Find where the given text appears and provide that cell's center as [X, Y] coordinate. 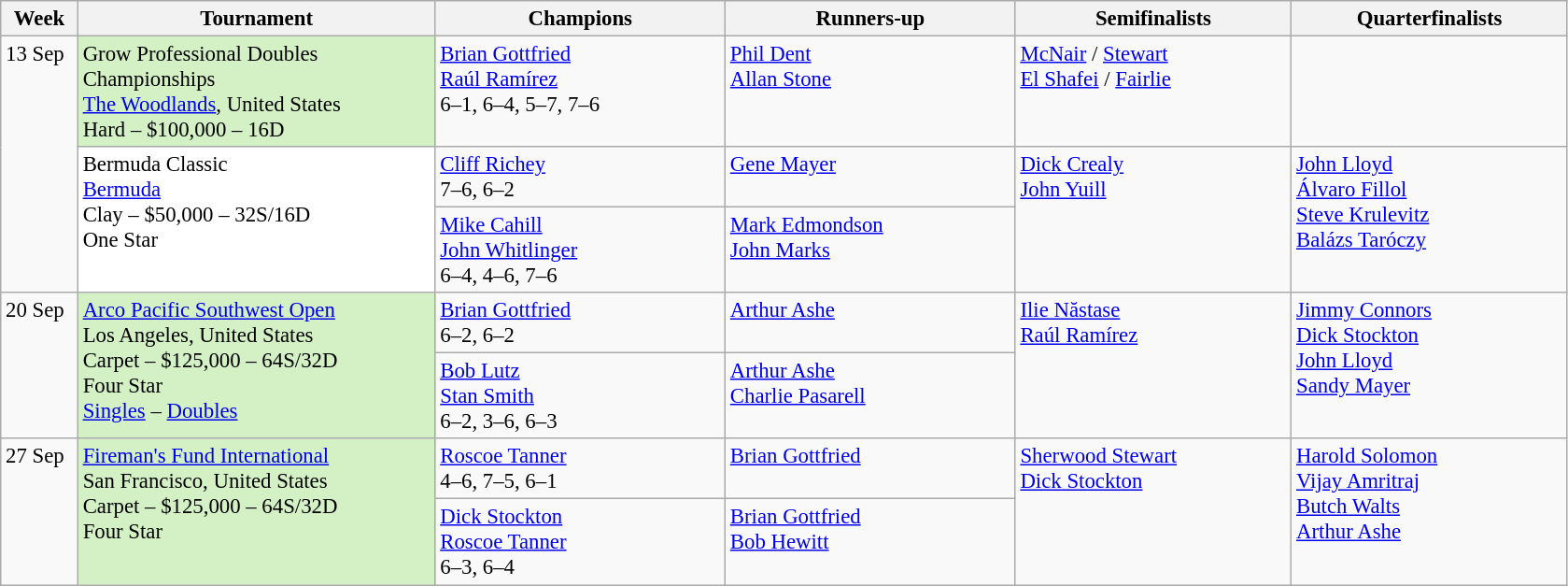
Brian Gottfried [870, 469]
Grow Professional Doubles Championships The Woodlands, United States Hard – $100,000 – 16D [256, 92]
Brian Gottfried Bob Hewitt [870, 542]
Harold Solomon Vijay Amritraj Butch Walts Arthur Ashe [1430, 512]
Roscoe Tanner 4–6, 7–5, 6–1 [581, 469]
Semifinalists [1153, 19]
Bob Lutz Stan Smith 6–2, 3–6, 6–3 [581, 396]
Dick Crealy John Yuill [1153, 220]
Mike Cahill John Whitlinger 6–4, 4–6, 7–6 [581, 250]
Dick Stockton Roscoe Tanner 6–3, 6–4 [581, 542]
Jimmy Connors Dick Stockton John Lloyd Sandy Mayer [1430, 365]
Mark Edmondson John Marks [870, 250]
Gene Mayer [870, 178]
Cliff Richey 7–6, 6–2 [581, 178]
13 Sep [39, 164]
Sherwood Stewart Dick Stockton [1153, 512]
Phil Dent Allan Stone [870, 92]
Fireman's Fund International San Francisco, United States Carpet – $125,000 – 64S/32D Four Star [256, 512]
Tournament [256, 19]
John Lloyd Álvaro Fillol Steve Krulevitz Balázs Taróczy [1430, 220]
Arthur Ashe Charlie Pasarell [870, 396]
Arco Pacific Southwest Open Los Angeles, United States Carpet – $125,000 – 64S/32D Four Star Singles – Doubles [256, 365]
Runners-up [870, 19]
27 Sep [39, 512]
Arthur Ashe [870, 323]
Quarterfinalists [1430, 19]
Bermuda Classic Bermuda Clay – $50,000 – 32S/16D One Star [256, 220]
Week [39, 19]
Ilie Năstase Raúl Ramírez [1153, 365]
Brian Gottfried 6–2, 6–2 [581, 323]
20 Sep [39, 365]
Brian Gottfried Raúl Ramírez 6–1, 6–4, 5–7, 7–6 [581, 92]
Champions [581, 19]
McNair / Stewart El Shafei / Fairlie [1153, 92]
